Capture the cell that displays the provided text and extract its [X, Y] central coordinate. 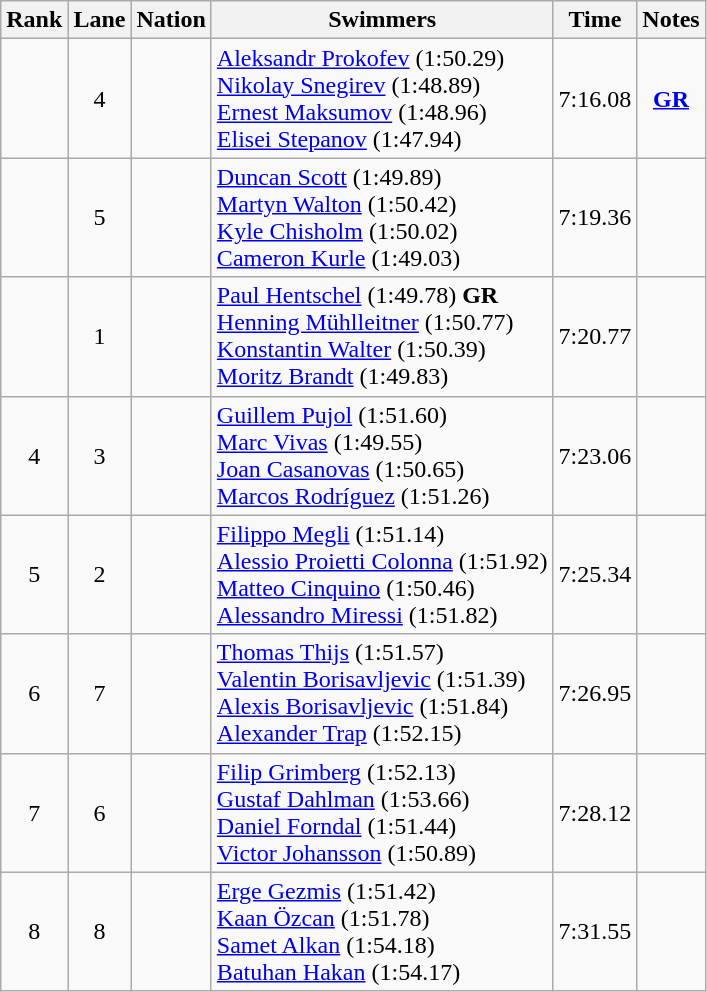
Filip Grimberg (1:52.13)Gustaf Dahlman (1:53.66)Daniel Forndal (1:51.44)Victor Johansson (1:50.89) [382, 812]
Thomas Thijs (1:51.57)Valentin Borisavljevic (1:51.39)Alexis Borisavljevic (1:51.84)Alexander Trap (1:52.15) [382, 694]
Erge Gezmis (1:51.42)Kaan Özcan (1:51.78)Samet Alkan (1:54.18)Batuhan Hakan (1:54.17) [382, 932]
7:19.36 [595, 218]
7:31.55 [595, 932]
Duncan Scott (1:49.89)Martyn Walton (1:50.42)Kyle Chisholm (1:50.02)Cameron Kurle (1:49.03) [382, 218]
Swimmers [382, 20]
Rank [34, 20]
Paul Hentschel (1:49.78) GRHenning Mühlleitner (1:50.77)Konstantin Walter (1:50.39)Moritz Brandt (1:49.83) [382, 336]
7:28.12 [595, 812]
Nation [171, 20]
GR [671, 98]
3 [100, 456]
7:26.95 [595, 694]
1 [100, 336]
Lane [100, 20]
Notes [671, 20]
Guillem Pujol (1:51.60)Marc Vivas (1:49.55)Joan Casanovas (1:50.65)Marcos Rodríguez (1:51.26) [382, 456]
Filippo Megli (1:51.14)Alessio Proietti Colonna (1:51.92)Matteo Cinquino (1:50.46)Alessandro Miressi (1:51.82) [382, 574]
2 [100, 574]
7:20.77 [595, 336]
Aleksandr Prokofev (1:50.29)Nikolay Snegirev (1:48.89)Ernest Maksumov (1:48.96)Elisei Stepanov (1:47.94) [382, 98]
7:23.06 [595, 456]
7:16.08 [595, 98]
7:25.34 [595, 574]
Time [595, 20]
